Locate the cell with the specified text and output its [X, Y] center coordinate. 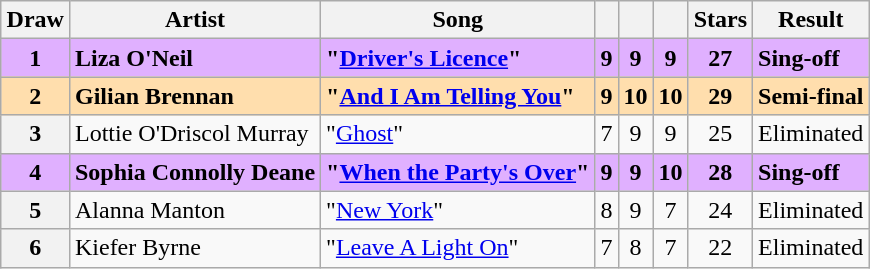
Liza O'Neil [194, 58]
"Driver's Licence" [458, 58]
Result [811, 20]
22 [720, 248]
"Leave A Light On" [458, 248]
Sophia Connolly Deane [194, 172]
29 [720, 96]
6 [35, 248]
Semi-final [811, 96]
3 [35, 134]
Artist [194, 20]
"When the Party's Over" [458, 172]
Gilian Brennan [194, 96]
"New York" [458, 210]
Song [458, 20]
4 [35, 172]
Draw [35, 20]
2 [35, 96]
Stars [720, 20]
24 [720, 210]
27 [720, 58]
28 [720, 172]
Kiefer Byrne [194, 248]
"Ghost" [458, 134]
Lottie O'Driscol Murray [194, 134]
5 [35, 210]
25 [720, 134]
Alanna Manton [194, 210]
1 [35, 58]
"And I Am Telling You" [458, 96]
